Detect which cell encompasses the target text, then output its (x, y) center coordinate. 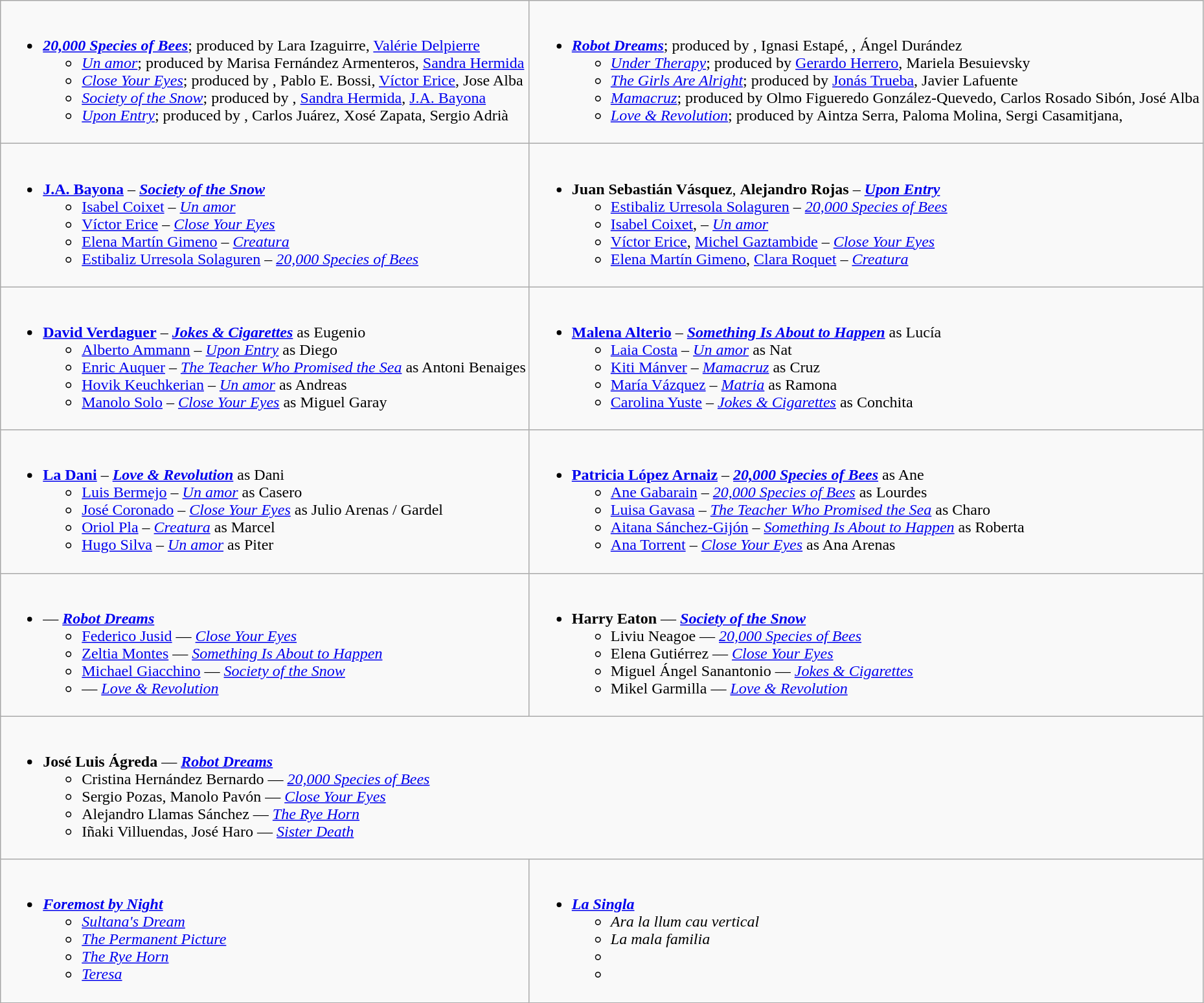
— Robot DreamsFederico Jusid — Close Your EyesZeltia Montes — Something Is About to HappenMichael Giacchino — Society of the Snow — Love & Revolution (266, 645)
La SinglaAra la llum cau verticalLa mala familia (866, 931)
Foremost by NightSultana's DreamThe Permanent PictureThe Rye HornTeresa (266, 931)
